Capture the cell that displays the provided text and extract its [X, Y] central coordinate. 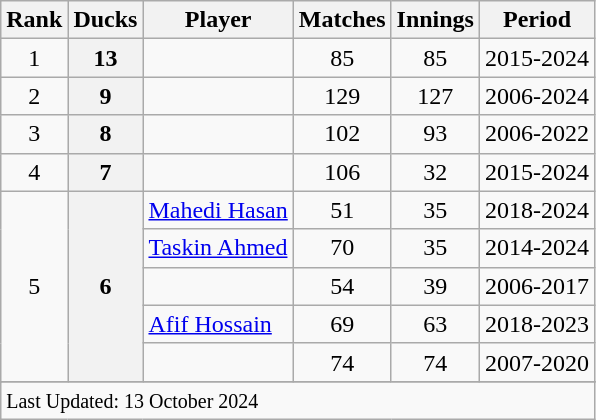
70 [342, 248]
Period [536, 20]
1 [34, 58]
8 [106, 134]
3 [34, 134]
Matches [342, 20]
9 [106, 96]
Innings [435, 20]
Last Updated: 13 October 2024 [298, 400]
7 [106, 172]
129 [342, 96]
2018-2023 [536, 324]
Mahedi Hasan [218, 210]
5 [34, 286]
106 [342, 172]
63 [435, 324]
54 [342, 286]
Afif Hossain [218, 324]
69 [342, 324]
32 [435, 172]
102 [342, 134]
2006-2024 [536, 96]
127 [435, 96]
2 [34, 96]
13 [106, 58]
2006-2017 [536, 286]
2014-2024 [536, 248]
2006-2022 [536, 134]
Rank [34, 20]
4 [34, 172]
2018-2024 [536, 210]
2007-2020 [536, 362]
39 [435, 286]
Player [218, 20]
Ducks [106, 20]
51 [342, 210]
6 [106, 286]
Taskin Ahmed [218, 248]
93 [435, 134]
